Detect which cell encompasses the target text, then output its [X, Y] center coordinate. 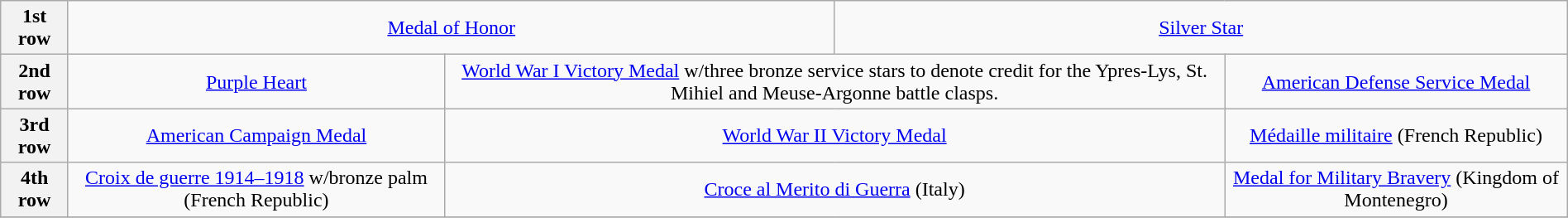
4th row [35, 189]
American Defense Service Medal [1396, 81]
Croix de guerre 1914–1918 w/bronze palm (French Republic) [256, 189]
Médaille militaire (French Republic) [1396, 136]
American Campaign Medal [256, 136]
Croce al Merito di Guerra (Italy) [834, 189]
Medal of Honor [452, 28]
World War II Victory Medal [834, 136]
Purple Heart [256, 81]
World War I Victory Medal w/three bronze service stars to denote credit for the Ypres-Lys, St. Mihiel and Meuse-Argonne battle clasps. [834, 81]
Silver Star [1201, 28]
2nd row [35, 81]
3rd row [35, 136]
1st row [35, 28]
Medal for Military Bravery (Kingdom of Montenegro) [1396, 189]
